Return (x, y) of the center of cell containing provided text 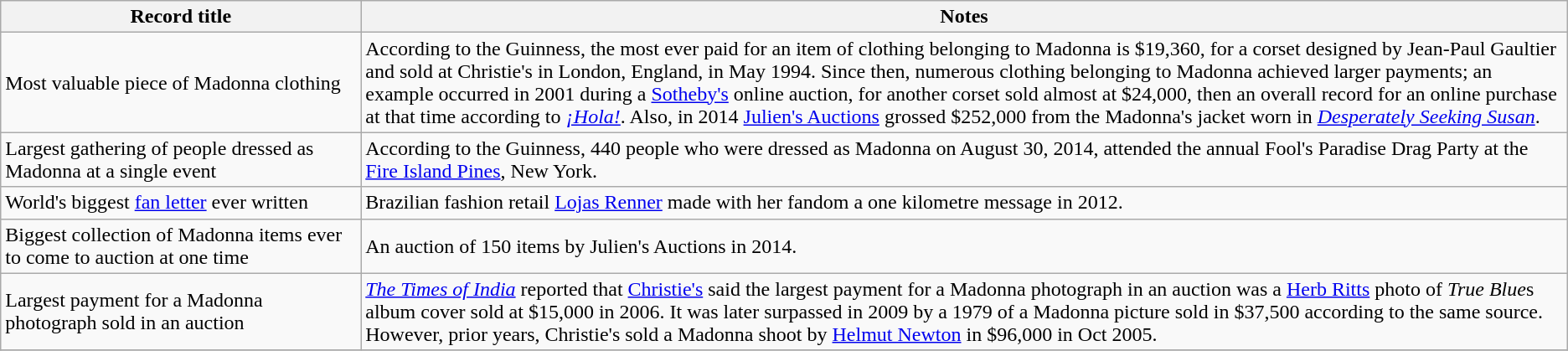
Brazilian fashion retail Lojas Renner made with her fandom a one kilometre message in 2012. (965, 203)
An auction of 150 items by Julien's Auctions in 2014. (965, 246)
Biggest collection of Madonna items ever to come to auction at one time (181, 246)
Largest payment for a Madonna photograph sold in an auction (181, 312)
Record title (181, 17)
World's biggest fan letter ever written (181, 203)
Most valuable piece of Madonna clothing (181, 82)
Largest gathering of people dressed as Madonna at a single event (181, 159)
Notes (965, 17)
